For the text-containing cell, return its midpoint in [X, Y] coordinate format. 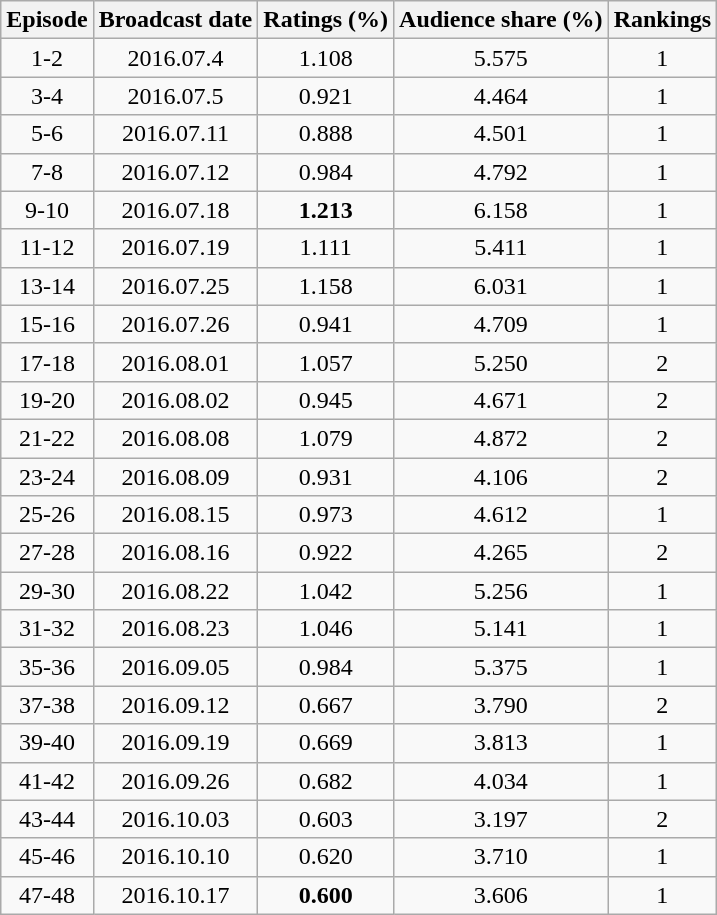
5-6 [47, 134]
45-46 [47, 857]
19-20 [47, 400]
4.792 [502, 172]
0.600 [326, 895]
3.197 [502, 819]
0.931 [326, 477]
3.813 [502, 743]
1.108 [326, 58]
2016.10.17 [176, 895]
3.790 [502, 705]
2016.08.02 [176, 400]
0.620 [326, 857]
4.265 [502, 553]
15-16 [47, 324]
27-28 [47, 553]
5.575 [502, 58]
17-18 [47, 362]
5.256 [502, 591]
4.709 [502, 324]
2016.10.10 [176, 857]
6.158 [502, 210]
0.888 [326, 134]
5.250 [502, 362]
0.669 [326, 743]
13-14 [47, 286]
2016.09.26 [176, 781]
2016.08.08 [176, 438]
4.106 [502, 477]
31-32 [47, 629]
1.042 [326, 591]
0.682 [326, 781]
0.941 [326, 324]
4.671 [502, 400]
1.046 [326, 629]
2016.08.01 [176, 362]
21-22 [47, 438]
Rankings [662, 20]
4.464 [502, 96]
2016.08.22 [176, 591]
0.973 [326, 515]
41-42 [47, 781]
1.079 [326, 438]
2016.07.12 [176, 172]
3-4 [47, 96]
5.141 [502, 629]
37-38 [47, 705]
Broadcast date [176, 20]
1.213 [326, 210]
2016.09.12 [176, 705]
2016.09.05 [176, 667]
39-40 [47, 743]
43-44 [47, 819]
3.606 [502, 895]
2016.10.03 [176, 819]
Audience share (%) [502, 20]
0.603 [326, 819]
0.921 [326, 96]
29-30 [47, 591]
2016.07.5 [176, 96]
1-2 [47, 58]
9-10 [47, 210]
4.872 [502, 438]
2016.08.15 [176, 515]
0.922 [326, 553]
2016.07.4 [176, 58]
25-26 [47, 515]
23-24 [47, 477]
0.945 [326, 400]
7-8 [47, 172]
35-36 [47, 667]
2016.09.19 [176, 743]
11-12 [47, 248]
4.034 [502, 781]
47-48 [47, 895]
3.710 [502, 857]
4.501 [502, 134]
2016.07.19 [176, 248]
2016.07.18 [176, 210]
1.111 [326, 248]
Episode [47, 20]
2016.07.26 [176, 324]
2016.08.23 [176, 629]
2016.07.25 [176, 286]
2016.08.09 [176, 477]
2016.07.11 [176, 134]
5.411 [502, 248]
1.158 [326, 286]
1.057 [326, 362]
2016.08.16 [176, 553]
Ratings (%) [326, 20]
6.031 [502, 286]
0.667 [326, 705]
5.375 [502, 667]
4.612 [502, 515]
